Locate the cell with the specified text and output its [x, y] center coordinate. 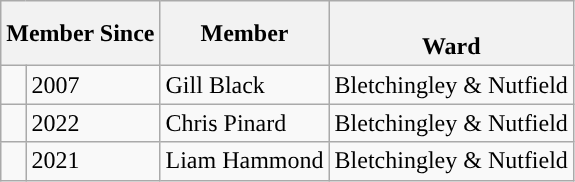
Liam Hammond [244, 161]
Member Since [80, 34]
Chris Pinard [244, 123]
2021 [93, 161]
Gill Black [244, 85]
Member [244, 34]
2007 [93, 85]
2022 [93, 123]
Ward [451, 34]
